Provide the [X, Y] coordinate of the cell's center where the given text is located.  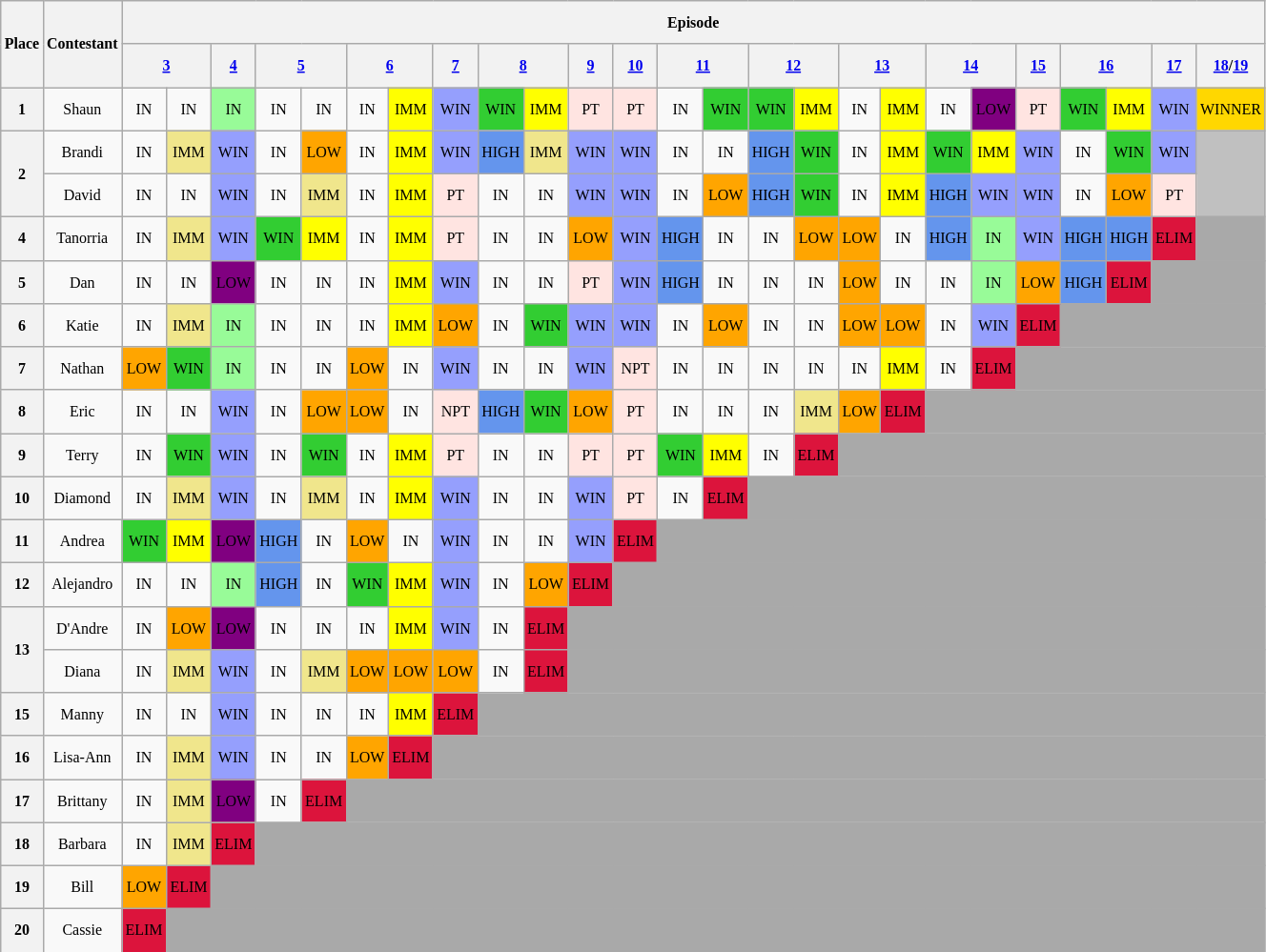
Alejandro [82, 583]
Contestant [82, 44]
Tanorria [82, 238]
Brandi [82, 152]
19 [22, 886]
1 [22, 109]
Andrea [82, 541]
Terry [82, 454]
Shaun [82, 109]
Katie [82, 324]
Dan [82, 282]
Episode [694, 21]
WINNER [1231, 109]
Eric [82, 412]
Manny [82, 713]
Brittany [82, 800]
D'Andre [82, 627]
David [82, 194]
Barbara [82, 844]
14 [970, 65]
20 [22, 930]
Lisa-Ann [82, 757]
18/19 [1231, 65]
2 [22, 173]
Diamond [82, 497]
18 [22, 844]
3 [167, 65]
Cassie [82, 930]
Diana [82, 671]
Place [22, 44]
Bill [82, 886]
Nathan [82, 368]
